Detect which cell encompasses the target text, then output its [X, Y] center coordinate. 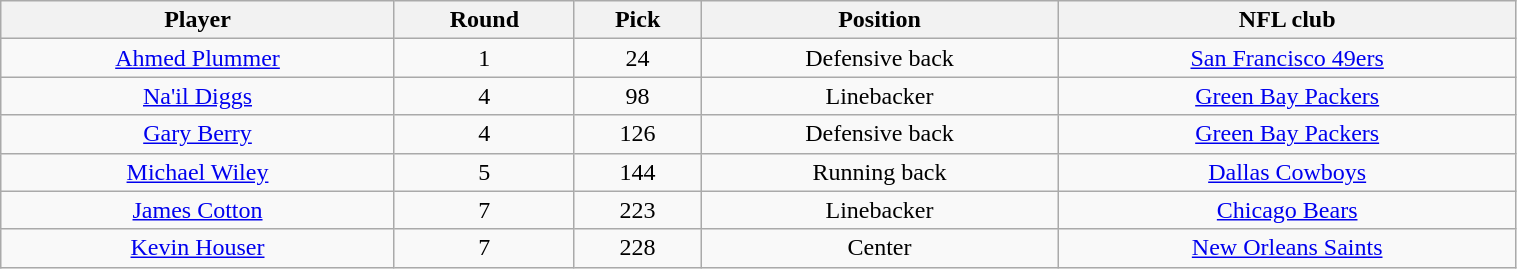
New Orleans Saints [1287, 248]
Player [198, 20]
1 [484, 58]
San Francisco 49ers [1287, 58]
24 [637, 58]
Kevin Houser [198, 248]
223 [637, 210]
Gary Berry [198, 134]
98 [637, 96]
144 [637, 172]
Michael Wiley [198, 172]
5 [484, 172]
Pick [637, 20]
Ahmed Plummer [198, 58]
Position [880, 20]
Center [880, 248]
Running back [880, 172]
James Cotton [198, 210]
Na'il Diggs [198, 96]
Chicago Bears [1287, 210]
126 [637, 134]
228 [637, 248]
Dallas Cowboys [1287, 172]
NFL club [1287, 20]
Round [484, 20]
